Find where the given text appears and provide that cell's center as (X, Y) coordinate. 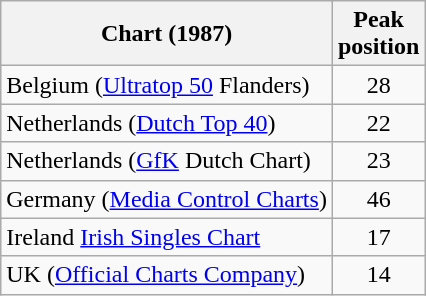
Ireland Irish Singles Chart (167, 237)
Belgium (Ultratop 50 Flanders) (167, 85)
UK (Official Charts Company) (167, 275)
17 (378, 237)
Chart (1987) (167, 34)
22 (378, 123)
46 (378, 199)
Netherlands (GfK Dutch Chart) (167, 161)
28 (378, 85)
14 (378, 275)
Netherlands (Dutch Top 40) (167, 123)
Peakposition (378, 34)
Germany (Media Control Charts) (167, 199)
23 (378, 161)
